Return the (X, Y) coordinate for the center point of the cell that contains the specified text.  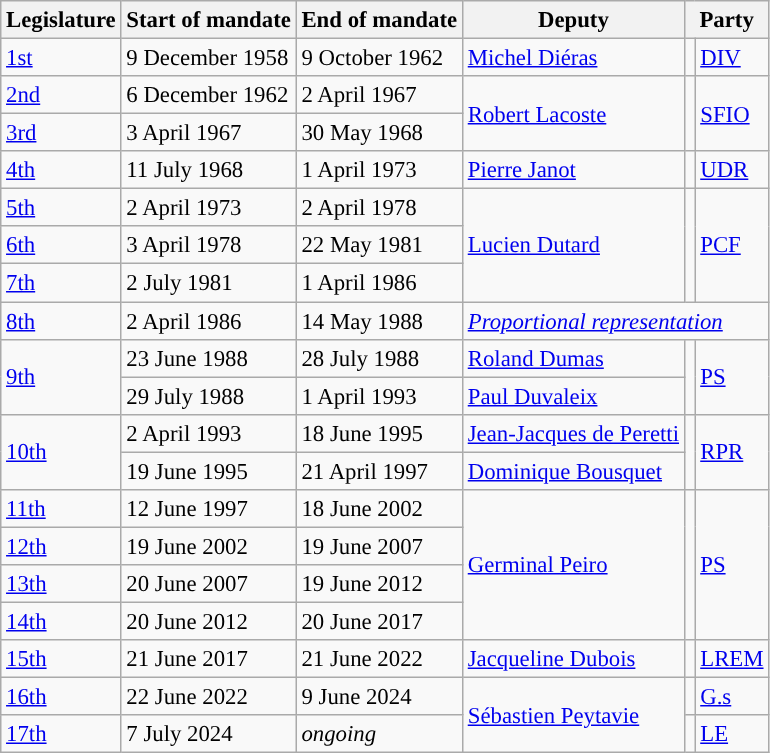
22 May 1981 (379, 245)
19 June 2012 (379, 584)
G.s (732, 697)
19 June 1995 (208, 471)
9 December 1958 (208, 58)
Sébastien Peytavie (573, 716)
Jacqueline Dubois (573, 659)
21 April 1997 (379, 471)
14th (61, 621)
9 June 2024 (379, 697)
5th (61, 208)
12th (61, 546)
Deputy (573, 20)
12 June 1997 (208, 509)
4th (61, 170)
RPR (732, 452)
1st (61, 58)
23 June 1988 (208, 358)
6 December 1962 (208, 95)
2 April 1973 (208, 208)
19 June 2002 (208, 546)
20 June 2012 (208, 621)
8th (61, 321)
14 May 1988 (379, 321)
15th (61, 659)
1 April 1986 (379, 283)
2 April 1986 (208, 321)
Dominique Bousquet (573, 471)
22 June 2022 (208, 697)
Proportional representation (615, 321)
1 April 1973 (379, 170)
13th (61, 584)
18 June 1995 (379, 433)
29 July 1988 (208, 396)
28 July 1988 (379, 358)
LE (732, 734)
2 April 1978 (379, 208)
3 April 1978 (208, 245)
3 April 1967 (208, 133)
30 May 1968 (379, 133)
Pierre Janot (573, 170)
6th (61, 245)
2nd (61, 95)
21 June 2022 (379, 659)
21 June 2017 (208, 659)
Paul Duvaleix (573, 396)
SFIO (732, 114)
Germinal Peiro (573, 565)
11 July 1968 (208, 170)
19 June 2007 (379, 546)
10th (61, 452)
1 April 1993 (379, 396)
20 June 2007 (208, 584)
Party (726, 20)
3rd (61, 133)
Michel Diéras (573, 58)
17th (61, 734)
Jean-Jacques de Peretti (573, 433)
Robert Lacoste (573, 114)
Lucien Dutard (573, 246)
16th (61, 697)
ongoing (379, 734)
Legislature (61, 20)
20 June 2017 (379, 621)
DIV (732, 58)
11th (61, 509)
18 June 2002 (379, 509)
Roland Dumas (573, 358)
9 October 1962 (379, 58)
UDR (732, 170)
End of mandate (379, 20)
7 July 2024 (208, 734)
7th (61, 283)
PCF (732, 246)
9th (61, 376)
2 April 1993 (208, 433)
2 April 1967 (379, 95)
LREM (732, 659)
2 July 1981 (208, 283)
Start of mandate (208, 20)
